Extract the (X, Y) coordinate from the center of the cell holding the provided text.  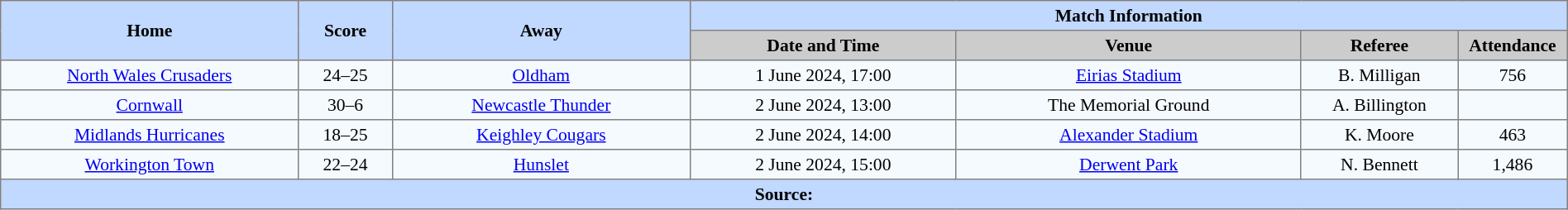
Match Information (1128, 16)
1,486 (1513, 165)
463 (1513, 135)
Source: (784, 194)
22–24 (346, 165)
Keighley Cougars (541, 135)
Away (541, 31)
2 June 2024, 15:00 (823, 165)
Venue (1128, 45)
Alexander Stadium (1128, 135)
K. Moore (1379, 135)
2 June 2024, 13:00 (823, 105)
Midlands Hurricanes (150, 135)
Workington Town (150, 165)
North Wales Crusaders (150, 75)
2 June 2024, 14:00 (823, 135)
Cornwall (150, 105)
Newcastle Thunder (541, 105)
24–25 (346, 75)
Date and Time (823, 45)
The Memorial Ground (1128, 105)
756 (1513, 75)
Eirias Stadium (1128, 75)
N. Bennett (1379, 165)
Home (150, 31)
Oldham (541, 75)
Referee (1379, 45)
B. Milligan (1379, 75)
18–25 (346, 135)
Derwent Park (1128, 165)
Attendance (1513, 45)
Hunslet (541, 165)
1 June 2024, 17:00 (823, 75)
A. Billington (1379, 105)
30–6 (346, 105)
Score (346, 31)
